Find where the given text appears and provide that cell's center as (x, y) coordinate. 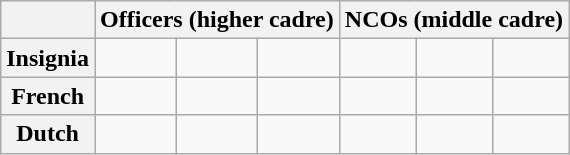
NCOs (middle cadre) (454, 20)
Officers (higher cadre) (218, 20)
Insignia (48, 58)
French (48, 96)
Dutch (48, 134)
